Return (x, y) of the center of cell containing provided text 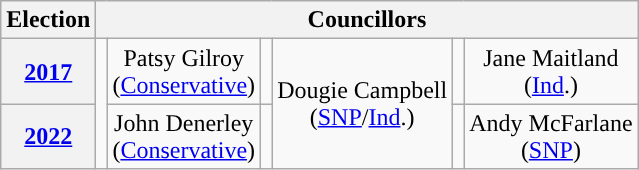
Dougie Campbell(SNP/Ind.) (362, 104)
2017 (48, 72)
Patsy Gilroy(Conservative) (184, 72)
Jane Maitland(Ind.) (551, 72)
John Denerley(Conservative) (184, 136)
Andy McFarlane(SNP) (551, 136)
Election (48, 20)
Councillors (367, 20)
2022 (48, 136)
